Return the [x, y] coordinate for the center point of the cell that contains the specified text.  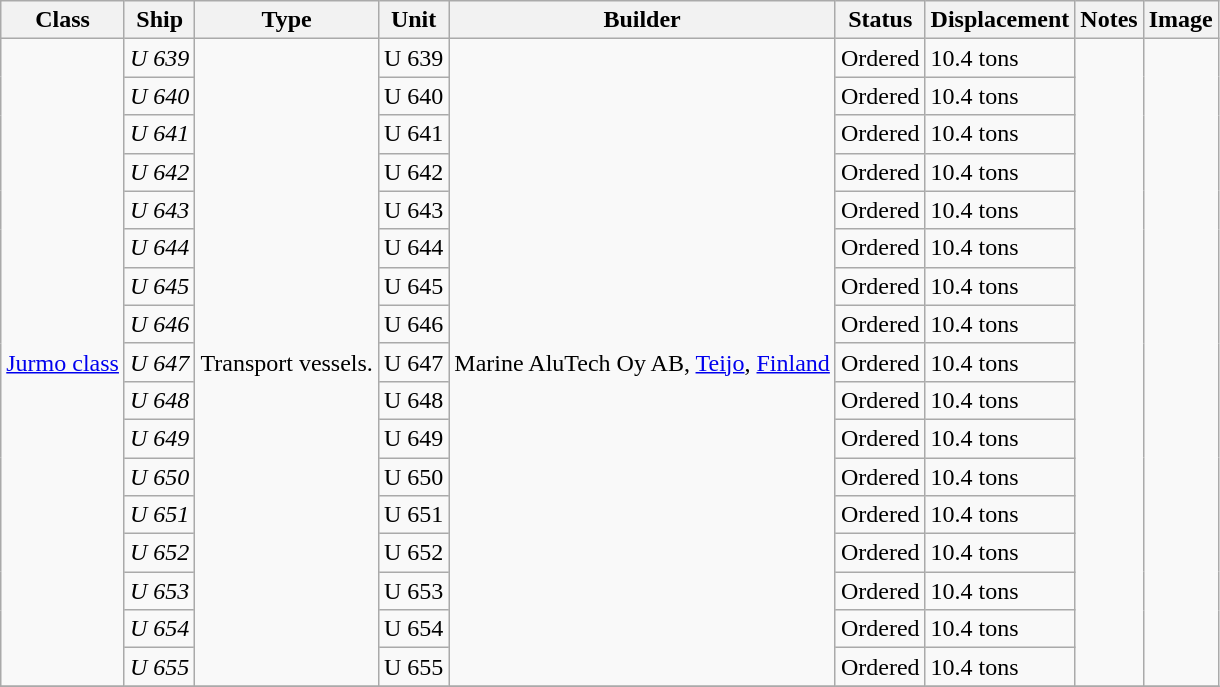
Ship [159, 20]
Type [287, 20]
Marine AluTech Oy AB, Teijo, Finland [642, 362]
Unit [413, 20]
Jurmo class [63, 362]
Notes [1109, 20]
Displacement [1000, 20]
Status [880, 20]
Class [63, 20]
Transport vessels. [287, 362]
Image [1180, 20]
Builder [642, 20]
